Pinpoint the cell where the given text exists, returning its [x, y] midpoint coordinate. 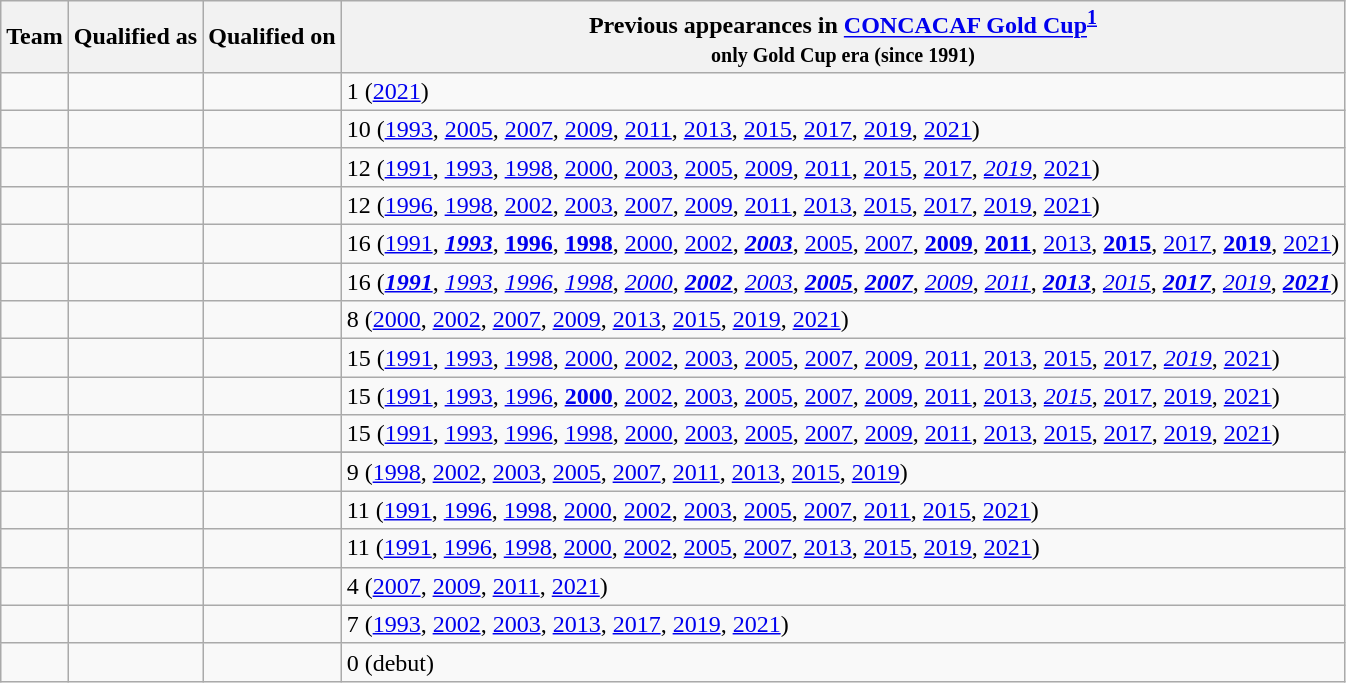
12 (1991, 1993, 1998, 2000, 2003, 2005, 2009, 2011, 2015, 2017, 2019, 2021) [843, 167]
4 (2007, 2009, 2011, 2021) [843, 586]
Qualified as [135, 37]
12 (1996, 1998, 2002, 2003, 2007, 2009, 2011, 2013, 2015, 2017, 2019, 2021) [843, 205]
7 (1993, 2002, 2003, 2013, 2017, 2019, 2021) [843, 624]
1 (2021) [843, 91]
15 (1991, 1993, 1996, 1998, 2000, 2003, 2005, 2007, 2009, 2011, 2013, 2015, 2017, 2019, 2021) [843, 434]
Team [35, 37]
10 (1993, 2005, 2007, 2009, 2011, 2013, 2015, 2017, 2019, 2021) [843, 129]
15 (1991, 1993, 1996, 2000, 2002, 2003, 2005, 2007, 2009, 2011, 2013, 2015, 2017, 2019, 2021) [843, 396]
Qualified on [272, 37]
0 (debut) [843, 662]
8 (2000, 2002, 2007, 2009, 2013, 2015, 2019, 2021) [843, 320]
11 (1991, 1996, 1998, 2000, 2002, 2003, 2005, 2007, 2011, 2015, 2021) [843, 510]
15 (1991, 1993, 1998, 2000, 2002, 2003, 2005, 2007, 2009, 2011, 2013, 2015, 2017, 2019, 2021) [843, 358]
Previous appearances in CONCACAF Gold Cup1only Gold Cup era (since 1991) [843, 37]
9 (1998, 2002, 2003, 2005, 2007, 2011, 2013, 2015, 2019) [843, 472]
11 (1991, 1996, 1998, 2000, 2002, 2005, 2007, 2013, 2015, 2019, 2021) [843, 548]
